For the text-containing cell, return its midpoint in (X, Y) coordinate format. 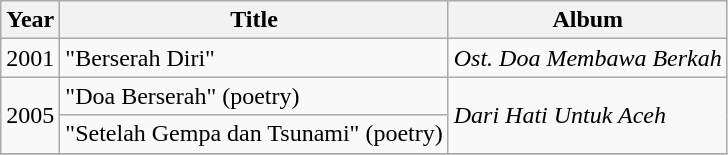
"Setelah Gempa dan Tsunami" (poetry) (254, 134)
Dari Hati Untuk Aceh (588, 115)
2005 (30, 115)
Year (30, 20)
2001 (30, 58)
Ost. Doa Membawa Berkah (588, 58)
"Doa Berserah" (poetry) (254, 96)
"Berserah Diri" (254, 58)
Album (588, 20)
Title (254, 20)
